Identify which cell holds the provided text, then report its [X, Y] central coordinate. 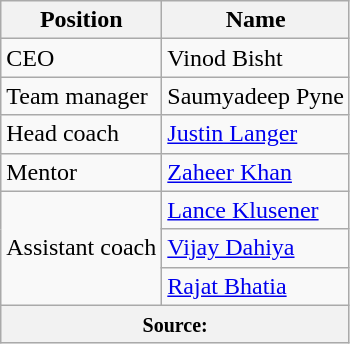
Mentor [82, 172]
Team manager [82, 96]
Rajat Bhatia [256, 286]
Justin Langer [256, 134]
CEO [82, 58]
Lance Klusener [256, 210]
Position [82, 20]
Vijay Dahiya [256, 248]
Assistant coach [82, 248]
Vinod Bisht [256, 58]
Source: [176, 324]
Saumyadeep Pyne [256, 96]
Head coach [82, 134]
Zaheer Khan [256, 172]
Name [256, 20]
